Locate the cell with the specified text and output its (X, Y) center coordinate. 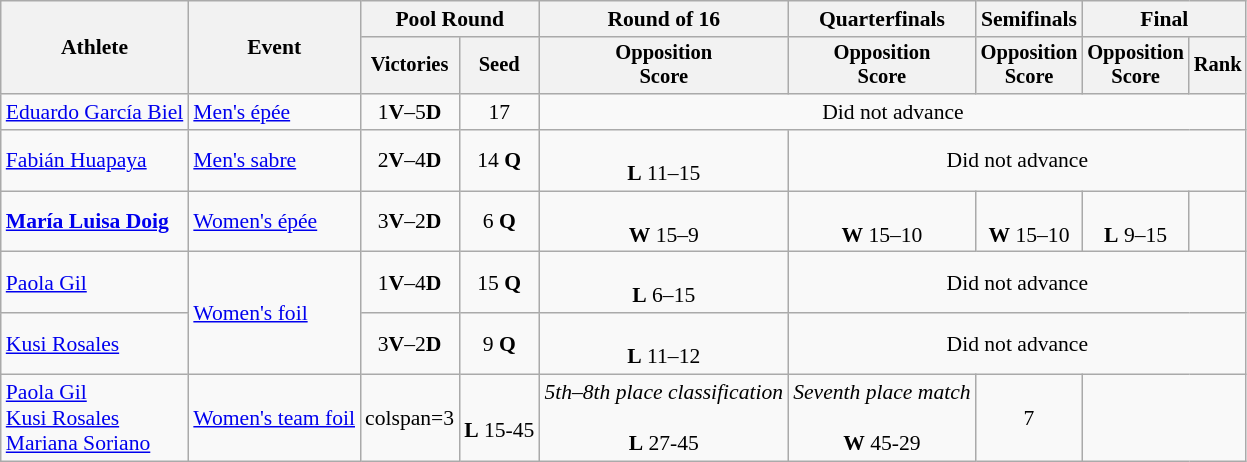
L 15-45 (499, 418)
1V–5D (410, 112)
Seed (499, 66)
Kusi Rosales (95, 344)
Semifinals (1030, 19)
15 Q (499, 282)
Women's team foil (274, 418)
Final (1164, 19)
L 11–12 (664, 344)
colspan=3 (410, 418)
7 (1030, 418)
1V–4D (410, 282)
Paola GilKusi RosalesMariana Soriano (95, 418)
Athlete (95, 48)
Paola Gil (95, 282)
Fabián Huapaya (95, 160)
17 (499, 112)
Eduardo García Biel⁣ (95, 112)
Quarterfinals (882, 19)
Women's foil (274, 313)
Seventh place matchW 45-29 (882, 418)
L 11–15 (664, 160)
Men's épée (274, 112)
L 9–15 (1136, 222)
Rank (1218, 66)
W 15–9 (664, 222)
Event (274, 48)
6 Q (499, 222)
Pool Round (450, 19)
Round of 16 (664, 19)
5th–8th place classificationL 27-45 (664, 418)
Men's sabre (274, 160)
9 Q (499, 344)
14 Q (499, 160)
María Luisa Doig (95, 222)
L 6–15 (664, 282)
Women's épée (274, 222)
2V–4D (410, 160)
Victories (410, 66)
